Return (X, Y) of the center of cell containing provided text 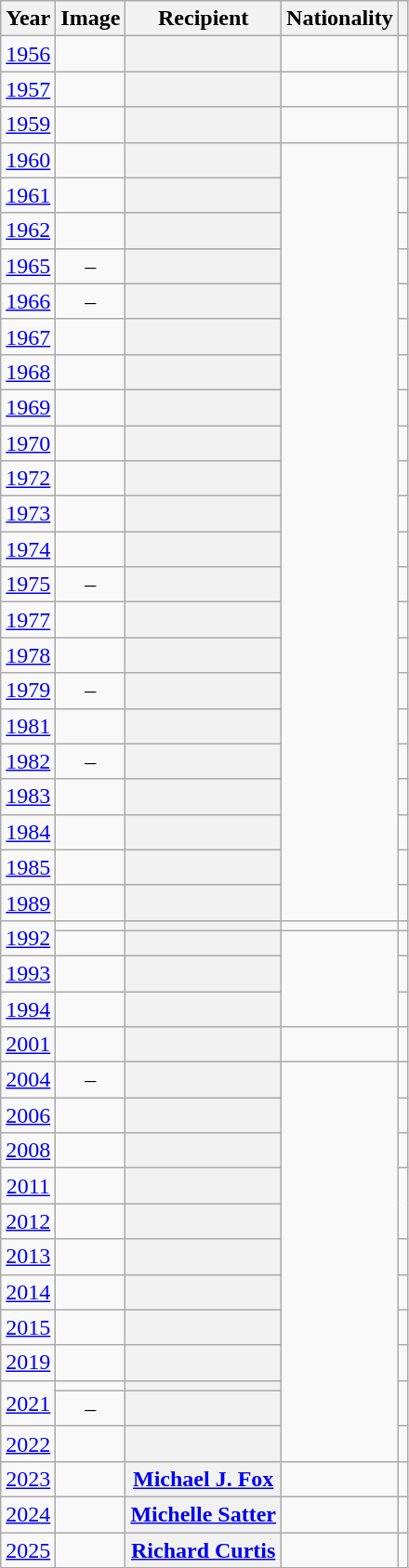
Michael J. Fox (204, 1479)
1981 (28, 726)
2013 (28, 1257)
2019 (28, 1363)
1969 (28, 407)
1978 (28, 655)
Year (28, 19)
2015 (28, 1327)
Michelle Satter (204, 1514)
1961 (28, 195)
1993 (28, 973)
Image (91, 19)
1982 (28, 761)
2012 (28, 1221)
1979 (28, 691)
2006 (28, 1115)
1965 (28, 266)
1994 (28, 1008)
1970 (28, 443)
1968 (28, 372)
Richard Curtis (204, 1549)
1957 (28, 89)
2025 (28, 1549)
1960 (28, 160)
1959 (28, 125)
2011 (28, 1186)
2024 (28, 1514)
Recipient (204, 19)
2023 (28, 1479)
1983 (28, 797)
2004 (28, 1080)
1966 (28, 301)
1989 (28, 903)
1977 (28, 620)
1972 (28, 479)
2022 (28, 1443)
1974 (28, 549)
1985 (28, 867)
1975 (28, 585)
1956 (28, 54)
1984 (28, 832)
1973 (28, 514)
2021 (28, 1403)
2008 (28, 1151)
1992 (28, 938)
2001 (28, 1045)
Nationality (340, 19)
1967 (28, 336)
2014 (28, 1292)
1962 (28, 231)
